Provide the [x, y] coordinate of the cell's center where the given text is located.  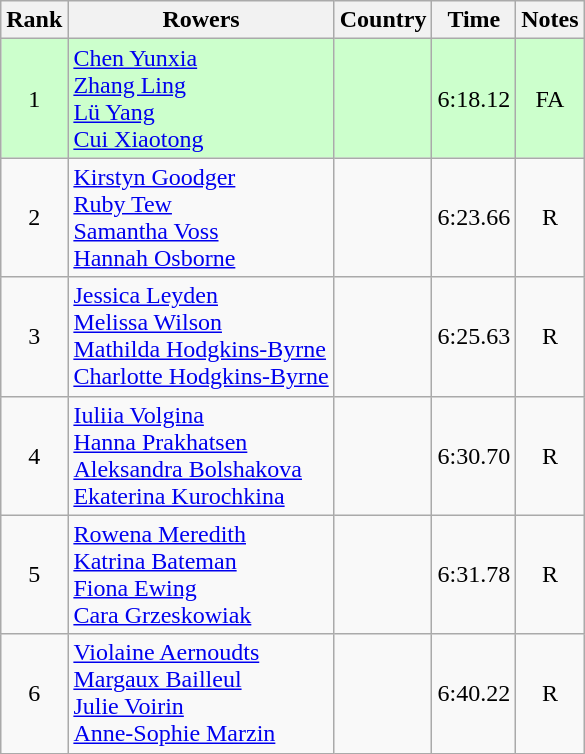
Time [474, 20]
6:40.22 [474, 694]
2 [34, 218]
6:23.66 [474, 218]
Country [383, 20]
5 [34, 574]
6:30.70 [474, 456]
3 [34, 336]
Kirstyn GoodgerRuby TewSamantha VossHannah Osborne [201, 218]
6:18.12 [474, 98]
Iuliia VolginaHanna PrakhatsenAleksandra BolshakovaEkaterina Kurochkina [201, 456]
Notes [550, 20]
Jessica LeydenMelissa WilsonMathilda Hodgkins-ByrneCharlotte Hodgkins-Byrne [201, 336]
Rowena MeredithKatrina BatemanFiona EwingCara Grzeskowiak [201, 574]
6:31.78 [474, 574]
6:25.63 [474, 336]
1 [34, 98]
6 [34, 694]
FA [550, 98]
Rank [34, 20]
Violaine AernoudtsMargaux BailleulJulie VoirinAnne-Sophie Marzin [201, 694]
4 [34, 456]
Chen YunxiaZhang LingLü YangCui Xiaotong [201, 98]
Rowers [201, 20]
